Output the [X, Y] coordinate of the center of the cell containing the given text.  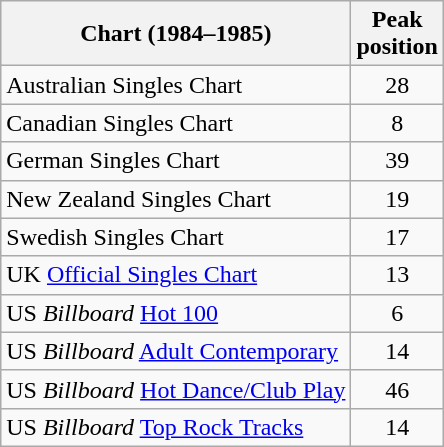
UK Official Singles Chart [176, 275]
Australian Singles Chart [176, 85]
6 [397, 313]
19 [397, 199]
New Zealand Singles Chart [176, 199]
8 [397, 123]
German Singles Chart [176, 161]
US Billboard Hot 100 [176, 313]
Swedish Singles Chart [176, 237]
Canadian Singles Chart [176, 123]
46 [397, 389]
17 [397, 237]
39 [397, 161]
Peakposition [397, 34]
US Billboard Hot Dance/Club Play [176, 389]
US Billboard Adult Contemporary [176, 351]
Chart (1984–1985) [176, 34]
13 [397, 275]
US Billboard Top Rock Tracks [176, 427]
28 [397, 85]
